Scan for the cell matching the given text and deliver its [x, y] coordinate at center. 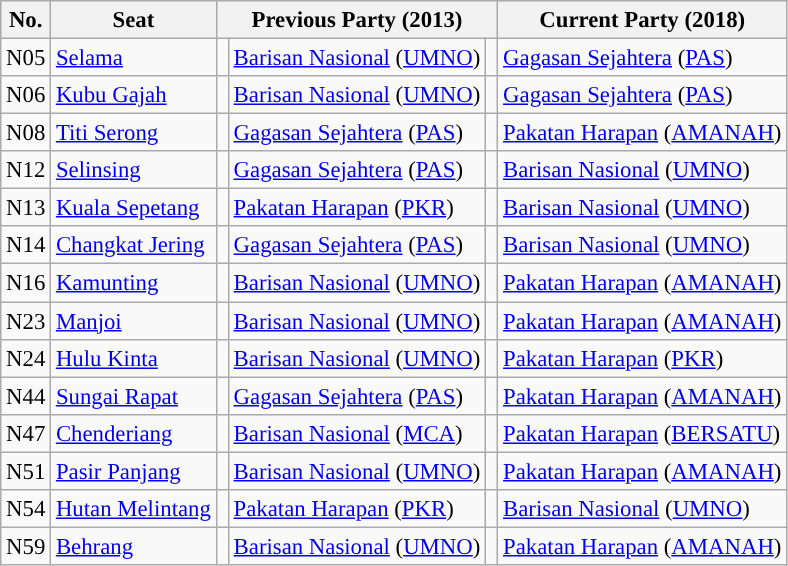
N16 [26, 283]
N08 [26, 133]
N14 [26, 245]
Current Party (2018) [642, 20]
Changkat Jering [134, 245]
Kamunting [134, 283]
Behrang [134, 546]
Previous Party (2013) [357, 20]
Kubu Gajah [134, 95]
N47 [26, 433]
Selinsing [134, 170]
N13 [26, 208]
N54 [26, 509]
N51 [26, 471]
Sungai Rapat [134, 396]
Chenderiang [134, 433]
N44 [26, 396]
Selama [134, 58]
Hutan Melintang [134, 509]
Kuala Sepetang [134, 208]
N05 [26, 58]
Pakatan Harapan (BERSATU) [642, 433]
N24 [26, 358]
Hulu Kinta [134, 358]
N12 [26, 170]
No. [26, 20]
N59 [26, 546]
N06 [26, 95]
Seat [134, 20]
Manjoi [134, 321]
Barisan Nasional (MCA) [356, 433]
Pasir Panjang [134, 471]
N23 [26, 321]
Titi Serong [134, 133]
